Return [x, y] of the center of cell containing provided text 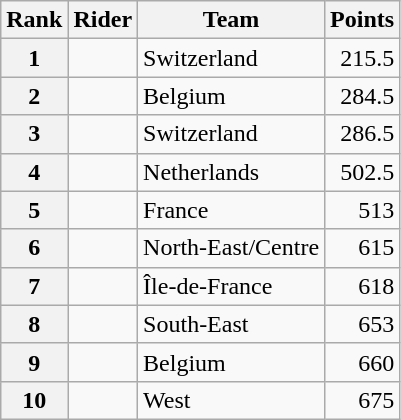
7 [34, 286]
Rider [103, 20]
Rank [34, 20]
Points [362, 20]
2 [34, 96]
618 [362, 286]
215.5 [362, 58]
4 [34, 172]
France [232, 210]
5 [34, 210]
West [232, 400]
513 [362, 210]
Netherlands [232, 172]
502.5 [362, 172]
Team [232, 20]
286.5 [362, 134]
8 [34, 324]
615 [362, 248]
Île-de-France [232, 286]
660 [362, 362]
653 [362, 324]
3 [34, 134]
10 [34, 400]
6 [34, 248]
North-East/Centre [232, 248]
9 [34, 362]
675 [362, 400]
284.5 [362, 96]
South-East [232, 324]
1 [34, 58]
